Provide the (x, y) coordinate of the cell's center where the given text is located.  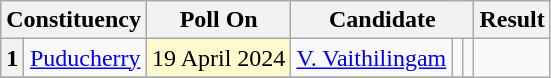
Result (512, 20)
Poll On (218, 20)
1 (12, 58)
Puducherry (86, 58)
V. Vaithilingam (372, 58)
Constituency (74, 20)
Candidate (382, 20)
19 April 2024 (218, 58)
